Extract the [X, Y] coordinate from the center of the cell holding the provided text.  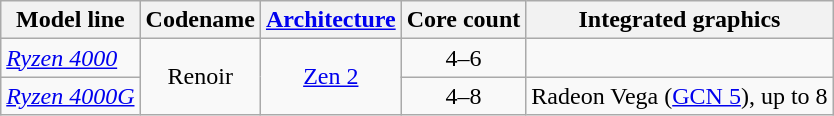
Core count [464, 20]
Renoir [200, 77]
Integrated graphics [680, 20]
Radeon Vega (GCN 5), up to 8 [680, 96]
Ryzen 4000 [70, 58]
4–6 [464, 58]
Architecture [330, 20]
Zen 2 [330, 77]
Ryzen 4000G [70, 96]
Codename [200, 20]
4–8 [464, 96]
Model line [70, 20]
